Output the [x, y] coordinate of the center of the cell containing the given text.  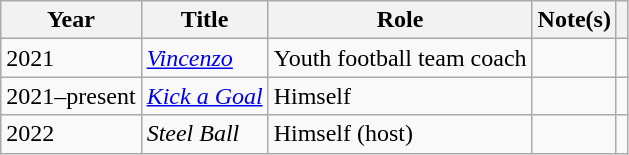
Himself [400, 96]
Role [400, 20]
Kick a Goal [204, 96]
Title [204, 20]
2021–present [71, 96]
Youth football team coach [400, 58]
Steel Ball [204, 134]
2021 [71, 58]
Himself (host) [400, 134]
Vincenzo [204, 58]
Note(s) [574, 20]
2022 [71, 134]
Year [71, 20]
